Locate the cell with the specified text and output its [X, Y] center coordinate. 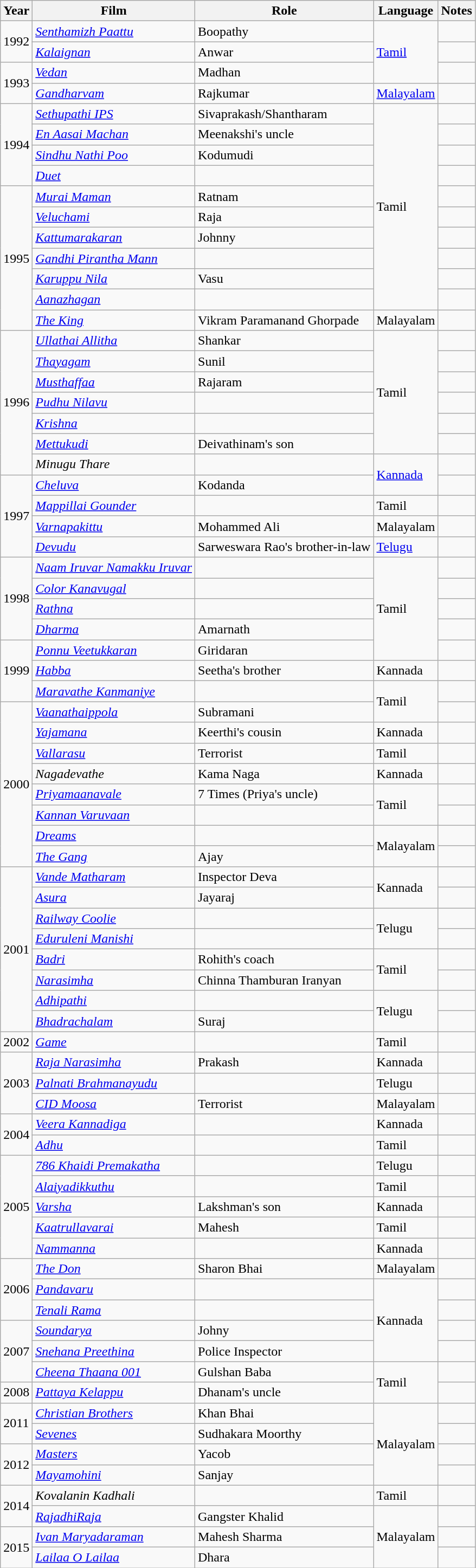
Vande Matharam [114, 877]
Rajkumar [284, 93]
Gandhi Pirantha Mann [114, 258]
Bhadrachalam [114, 1021]
Kodanda [284, 485]
Varsha [114, 1207]
2011 [16, 1423]
2002 [16, 1042]
Jayaraj [284, 897]
Sivaprakash/Shantharam [284, 114]
Prakash [284, 1062]
1997 [16, 516]
Dharma [114, 630]
Suraj [284, 1021]
2006 [16, 1290]
Senthamizh Paattu [114, 31]
Yajamana [114, 733]
Amarnath [284, 630]
2012 [16, 1465]
Pudhu Nilavu [114, 403]
Yacob [284, 1454]
Naam Iruvar Namakku Iruvar [114, 567]
1996 [16, 403]
Raja [284, 217]
Narasimha [114, 980]
Adhipathi [114, 1001]
Vallarasu [114, 753]
2005 [16, 1207]
Johny [284, 1331]
Kaatrullavarai [114, 1227]
Pattaya Kelappu [114, 1392]
786 Khaidi Premakatha [114, 1165]
Eduruleni Manishi [114, 939]
2008 [16, 1392]
Christian Brothers [114, 1413]
Devudu [114, 547]
Sevenes [114, 1434]
Tenali Rama [114, 1310]
Ponnu Veetukkaran [114, 650]
Rohith's coach [284, 960]
1994 [16, 145]
Sudhakara Moorthy [284, 1434]
Ullathai Allitha [114, 341]
Johnny [284, 237]
Veera Kannadiga [114, 1124]
Nammanna [114, 1248]
The Don [114, 1269]
Vaanathaippola [114, 712]
Inspector Deva [284, 877]
Keerthi's cousin [284, 733]
Raja Narasimha [114, 1062]
Adhu [114, 1145]
Pandavaru [114, 1290]
Kannan Varuvaan [114, 815]
Mahesh [284, 1227]
1999 [16, 671]
Mohammed Ali [284, 526]
Ajay [284, 856]
2001 [16, 949]
Thayagam [114, 361]
Khan Bhai [284, 1413]
Role [284, 11]
Ratnam [284, 196]
2000 [16, 784]
Mettukudi [114, 444]
1993 [16, 83]
Film [114, 11]
Priyamaanavale [114, 794]
Chinna Thamburan Iranyan [284, 980]
Language [406, 11]
Ivan Maryadaraman [114, 1537]
The Gang [114, 856]
Deivathinam's son [284, 444]
1992 [16, 42]
Karuppu Nila [114, 279]
Sunil [284, 361]
Lakshman's son [284, 1207]
Kodumudi [284, 155]
Kama Naga [284, 774]
Duet [114, 176]
Snehana Preethina [114, 1351]
Sindhu Nathi Poo [114, 155]
Railway Coolie [114, 918]
Shankar [284, 341]
Alaiyadikkuthu [114, 1186]
Badri [114, 960]
2004 [16, 1135]
2007 [16, 1351]
Mayamohini [114, 1475]
Dhanam's uncle [284, 1392]
Minugu Thare [114, 464]
Boopathy [284, 31]
Krishna [114, 423]
Kovalanin Kadhali [114, 1495]
Aanazhagan [114, 300]
Gangster Khalid [284, 1516]
Masters [114, 1454]
2014 [16, 1506]
Nagadevathe [114, 774]
Anwar [284, 52]
Vasu [284, 279]
Color Kanavugal [114, 588]
Kattumarakaran [114, 237]
Vikram Paramanand Ghorpade [284, 320]
Notes [456, 11]
Giridaran [284, 650]
Year [16, 11]
1995 [16, 258]
Sanjay [284, 1475]
Rathna [114, 609]
Rajaram [284, 382]
Gandharvam [114, 93]
Meenakshi's uncle [284, 134]
Madhan [284, 73]
Dreams [114, 835]
Murai Maman [114, 196]
2003 [16, 1083]
Varnapakittu [114, 526]
Soundarya [114, 1331]
Musthaffaa [114, 382]
Police Inspector [284, 1351]
Subramani [284, 712]
Seetha's brother [284, 671]
Dhara [284, 1557]
Mappillai Gounder [114, 506]
1998 [16, 598]
Veluchami [114, 217]
The King [114, 320]
Game [114, 1042]
Habba [114, 671]
Kalaignan [114, 52]
Vedan [114, 73]
Gulshan Baba [284, 1372]
Sarweswara Rao's brother-in-law [284, 547]
Sethupathi IPS [114, 114]
Mahesh Sharma [284, 1537]
RajadhiRaja [114, 1516]
CID Moosa [114, 1104]
En Aasai Machan [114, 134]
Palnati Brahmanayudu [114, 1083]
Cheena Thaana 001 [114, 1372]
Lailaa O Lailaa [114, 1557]
Sharon Bhai [284, 1269]
2015 [16, 1547]
Maravathe Kanmaniye [114, 691]
Cheluva [114, 485]
7 Times (Priya's uncle) [284, 794]
Asura [114, 897]
